Provide the [x, y] coordinate of the cell's center where the given text is located.  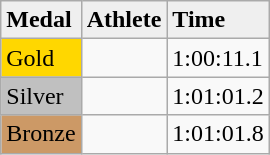
Silver [41, 96]
1:00:11.1 [218, 58]
Athlete [124, 20]
Bronze [41, 134]
Gold [41, 58]
Medal [41, 20]
1:01:01.8 [218, 134]
Time [218, 20]
1:01:01.2 [218, 96]
